Provide the [x, y] coordinate of the cell's center where the given text is located.  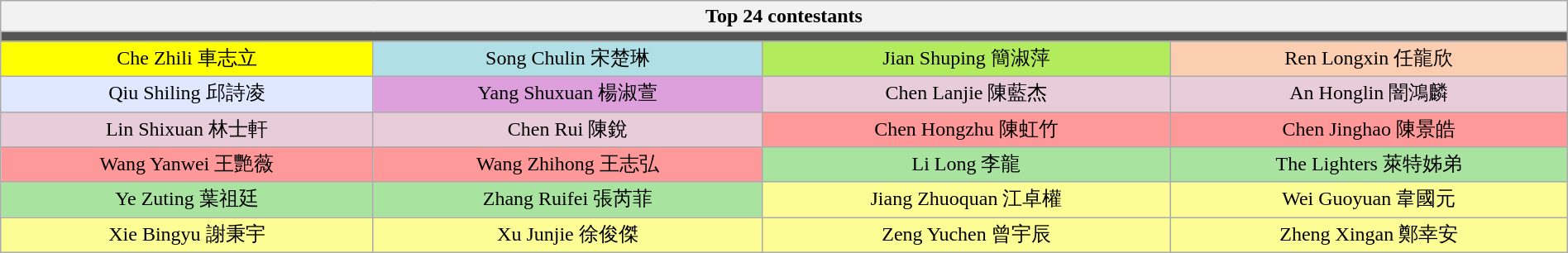
Jiang Zhuoquan 江卓權 [967, 200]
Jian Shuping 簡淑萍 [967, 60]
Ye Zuting 葉祖廷 [187, 200]
Lin Shixuan 林士軒 [187, 129]
Li Long 李龍 [967, 165]
Chen Jinghao 陳景皓 [1369, 129]
Zhang Ruifei 張芮菲 [567, 200]
Yang Shuxuan 楊淑萱 [567, 94]
Xu Junjie 徐俊傑 [567, 235]
Zheng Xingan 鄭幸安 [1369, 235]
Chen Lanjie 陳藍杰 [967, 94]
Xie Bingyu 謝秉宇 [187, 235]
Ren Longxin 任龍欣 [1369, 60]
Song Chulin 宋楚琳 [567, 60]
Wang Yanwei 王艷薇 [187, 165]
Che Zhili 車志立 [187, 60]
Top 24 contestants [784, 17]
Wei Guoyuan 韋國元 [1369, 200]
The Lighters 萊特姊弟 [1369, 165]
An Honglin 闇鴻麟 [1369, 94]
Chen Hongzhu 陳虹竹 [967, 129]
Chen Rui 陳銳 [567, 129]
Qiu Shiling 邱詩凌 [187, 94]
Wang Zhihong 王志弘 [567, 165]
Zeng Yuchen 曾宇辰 [967, 235]
